Return [x, y] of the center of cell containing provided text 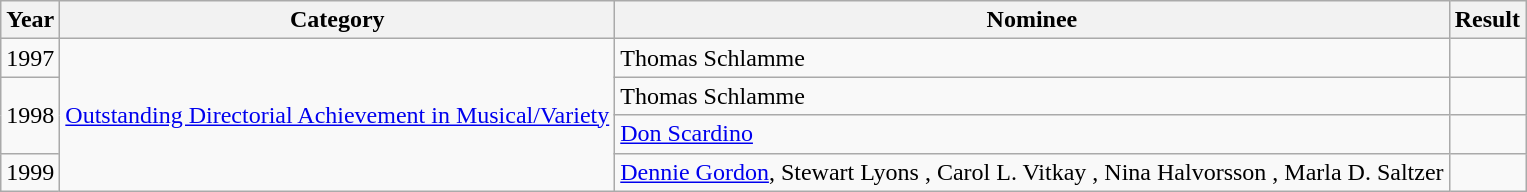
Year [30, 20]
Outstanding Directorial Achievement in Musical/Variety [338, 115]
1997 [30, 58]
Don Scardino [1032, 134]
Result [1487, 20]
Dennie Gordon, Stewart Lyons , Carol L. Vitkay , Nina Halvorsson , Marla D. Saltzer [1032, 172]
Category [338, 20]
1999 [30, 172]
1998 [30, 115]
Nominee [1032, 20]
